Output the [X, Y] coordinate of the center of the cell containing the given text.  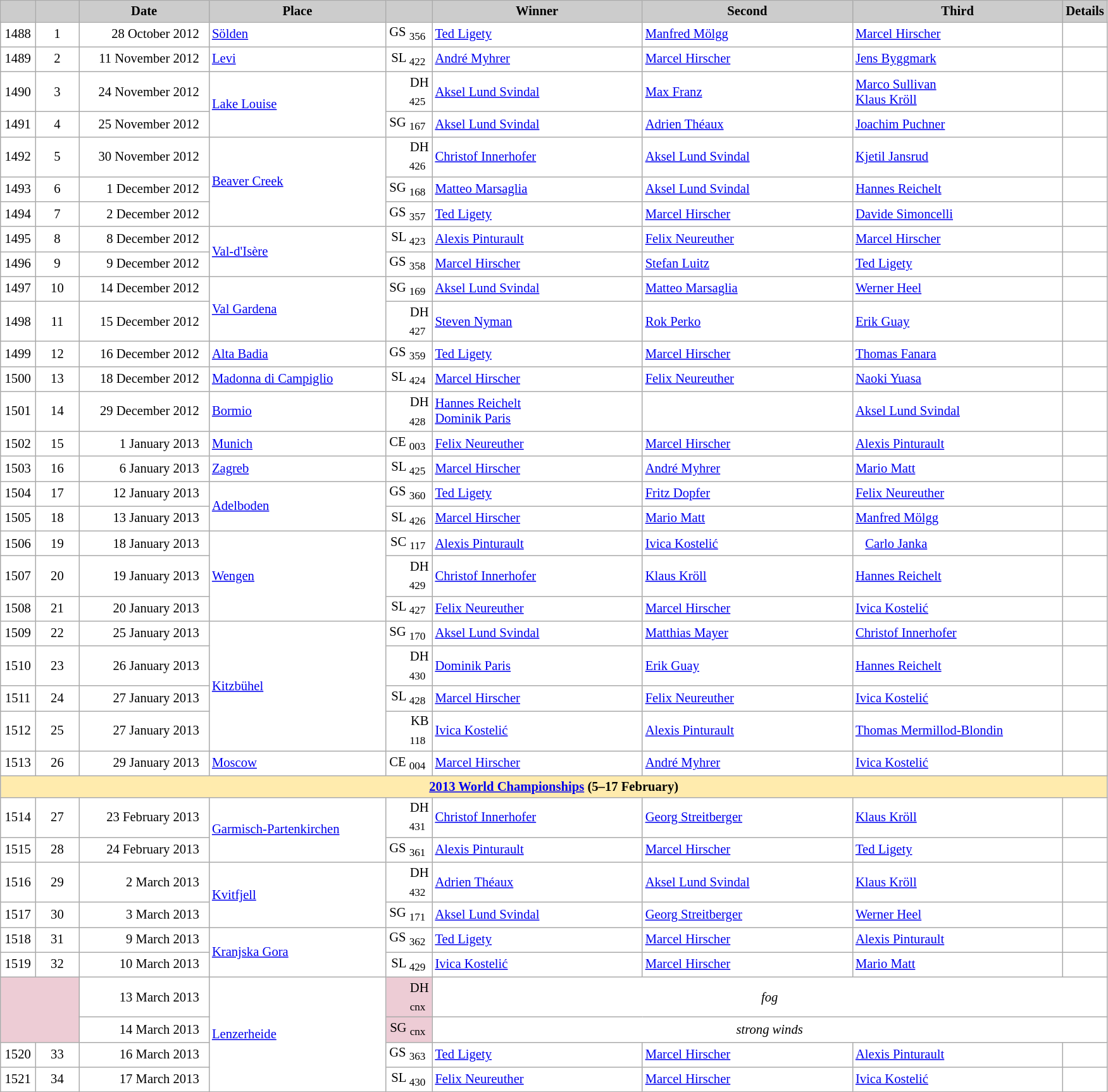
7 [58, 214]
SL 423 [409, 239]
2 March 2013 [144, 882]
1496 [18, 263]
1509 [18, 633]
Adelboden [297, 506]
9 December 2012 [144, 263]
DH 427 [409, 321]
SG 169 [409, 289]
Carlo Janka [957, 543]
2 [58, 59]
1495 [18, 239]
Moscow [297, 763]
CE 003 [409, 444]
SL 428 [409, 698]
Fritz Dopfer [747, 493]
4 [58, 124]
Place [297, 11]
Details [1085, 11]
1520 [18, 1054]
Rok Perko [747, 321]
1490 [18, 91]
1499 [18, 353]
1494 [18, 214]
Davide Simoncelli [957, 214]
Kitzbühel [297, 686]
SL 426 [409, 519]
28 October 2012 [144, 34]
1515 [18, 849]
29 December 2012 [144, 411]
strong winds [769, 1029]
SL 430 [409, 1079]
14 March 2013 [144, 1029]
Garmisch-Partenkirchen [297, 830]
1500 [18, 378]
12 [58, 353]
1 [58, 34]
18 [58, 519]
Munich [297, 444]
CE 004 [409, 763]
Winner [537, 11]
Date [144, 11]
17 March 2013 [144, 1079]
21 [58, 609]
1514 [18, 817]
DH 430 [409, 666]
1512 [18, 730]
GS 362 [409, 939]
14 [58, 411]
9 [58, 263]
13 [58, 378]
1518 [18, 939]
30 [58, 915]
KB 118 [409, 730]
Alta Badia [297, 353]
1506 [18, 543]
1 January 2013 [144, 444]
20 January 2013 [144, 609]
19 January 2013 [144, 576]
1519 [18, 964]
DH 432 [409, 882]
DH 431 [409, 817]
1507 [18, 576]
24 November 2012 [144, 91]
6 [58, 189]
17 [58, 493]
13 January 2013 [144, 519]
1504 [18, 493]
1516 [18, 882]
DH 426 [409, 157]
1510 [18, 666]
SL 424 [409, 378]
1492 [18, 157]
SG 167 [409, 124]
Lenzerheide [297, 1034]
10 March 2013 [144, 964]
1513 [18, 763]
Naoki Yuasa [957, 378]
DH 429 [409, 576]
18 January 2013 [144, 543]
SG cnx [409, 1029]
25 November 2012 [144, 124]
DH cnx [409, 997]
20 [58, 576]
SL 422 [409, 59]
1511 [18, 698]
31 [58, 939]
1521 [18, 1079]
Dominik Paris [537, 666]
Max Franz [747, 91]
29 January 2013 [144, 763]
15 December 2012 [144, 321]
Third [957, 11]
1491 [18, 124]
1503 [18, 468]
1517 [18, 915]
Sölden [297, 34]
Lake Louise [297, 104]
Zagreb [297, 468]
Kranjska Gora [297, 952]
33 [58, 1054]
27 [58, 817]
16 March 2013 [144, 1054]
3 [58, 91]
1498 [18, 321]
Second [747, 11]
SL 429 [409, 964]
SG 168 [409, 189]
GS 359 [409, 353]
Jens Byggmark [957, 59]
12 January 2013 [144, 493]
Thomas Fanara [957, 353]
Val Gardena [297, 309]
15 [58, 444]
28 [58, 849]
GS 360 [409, 493]
25 January 2013 [144, 633]
GS 356 [409, 34]
Joachim Puchner [957, 124]
25 [58, 730]
Bormio [297, 411]
9 March 2013 [144, 939]
19 [58, 543]
Beaver Creek [297, 182]
6 January 2013 [144, 468]
3 March 2013 [144, 915]
Madonna di Campiglio [297, 378]
fog [769, 997]
24 [58, 698]
SG 171 [409, 915]
24 February 2013 [144, 849]
SL 427 [409, 609]
Steven Nyman [537, 321]
23 February 2013 [144, 817]
11 November 2012 [144, 59]
1493 [18, 189]
1488 [18, 34]
18 December 2012 [144, 378]
Levi [297, 59]
GS 358 [409, 263]
14 December 2012 [144, 289]
Hannes Reichelt Dominik Paris [537, 411]
5 [58, 157]
1 December 2012 [144, 189]
26 January 2013 [144, 666]
Wengen [297, 576]
34 [58, 1079]
29 [58, 882]
16 [58, 468]
DH 428 [409, 411]
10 [58, 289]
26 [58, 763]
Kvitfjell [297, 895]
1505 [18, 519]
GS 363 [409, 1054]
2013 World Championships (5–17 February) [554, 786]
DH 425 [409, 91]
SC 117 [409, 543]
23 [58, 666]
1501 [18, 411]
13 March 2013 [144, 997]
8 [58, 239]
Stefan Luitz [747, 263]
1508 [18, 609]
16 December 2012 [144, 353]
GS 357 [409, 214]
GS 361 [409, 849]
Matthias Mayer [747, 633]
Val-d'Isère [297, 252]
1497 [18, 289]
1489 [18, 59]
8 December 2012 [144, 239]
2 December 2012 [144, 214]
Thomas Mermillod-Blondin [957, 730]
Kjetil Jansrud [957, 157]
30 November 2012 [144, 157]
11 [58, 321]
32 [58, 964]
Marco Sullivan Klaus Kröll [957, 91]
1502 [18, 444]
SL 425 [409, 468]
22 [58, 633]
SG 170 [409, 633]
